Capture the cell that displays the provided text and extract its (x, y) central coordinate. 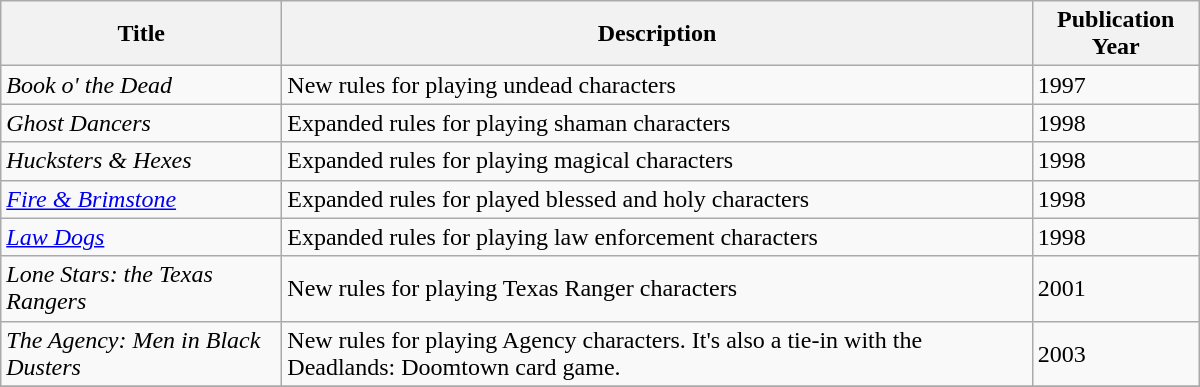
Description (658, 34)
Lone Stars: the Texas Rangers (142, 288)
Hucksters & Hexes (142, 161)
Ghost Dancers (142, 123)
Expanded rules for played blessed and holy characters (658, 199)
New rules for playing Texas Ranger characters (658, 288)
Fire & Brimstone (142, 199)
Publication Year (1116, 34)
2001 (1116, 288)
1997 (1116, 85)
Book o' the Dead (142, 85)
Expanded rules for playing shaman characters (658, 123)
Title (142, 34)
Expanded rules for playing magical characters (658, 161)
Expanded rules for playing law enforcement characters (658, 237)
New rules for playing undead characters (658, 85)
New rules for playing Agency characters. It's also a tie-in with the Deadlands: Doomtown card game. (658, 354)
Law Dogs (142, 237)
2003 (1116, 354)
The Agency: Men in Black Dusters (142, 354)
